Return the [x, y] coordinate for the center point of the cell that contains the specified text.  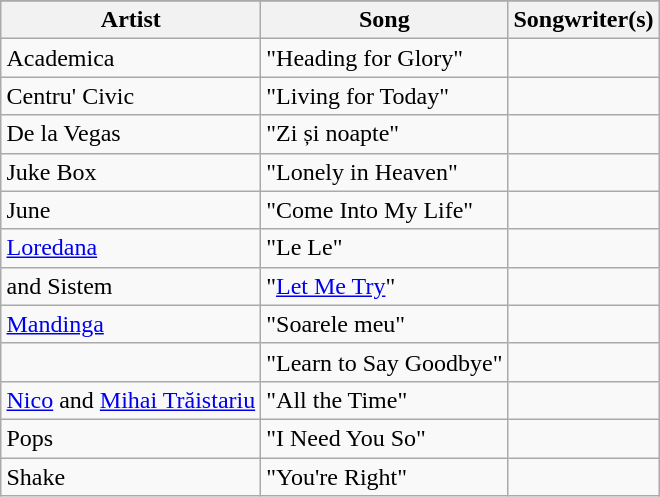
"Let Me Try" [384, 286]
June [131, 210]
Juke Box [131, 172]
"Come Into My Life" [384, 210]
"Learn to Say Goodbye" [384, 362]
"Living for Today" [384, 96]
Pops [131, 438]
Shake [131, 477]
Academica [131, 58]
"Soarele meu" [384, 324]
Centru' Civic [131, 96]
"Lonely in Heaven" [384, 172]
Songwriter(s) [584, 20]
"Heading for Glory" [384, 58]
Nico and Mihai Trăistariu [131, 400]
Song [384, 20]
Artist [131, 20]
"Le Le" [384, 248]
"Zi și noapte" [384, 134]
Mandinga [131, 324]
De la Vegas [131, 134]
and Sistem [131, 286]
"You're Right" [384, 477]
"I Need You So" [384, 438]
"All the Time" [384, 400]
Loredana [131, 248]
